Identify which cell holds the provided text, then report its (X, Y) central coordinate. 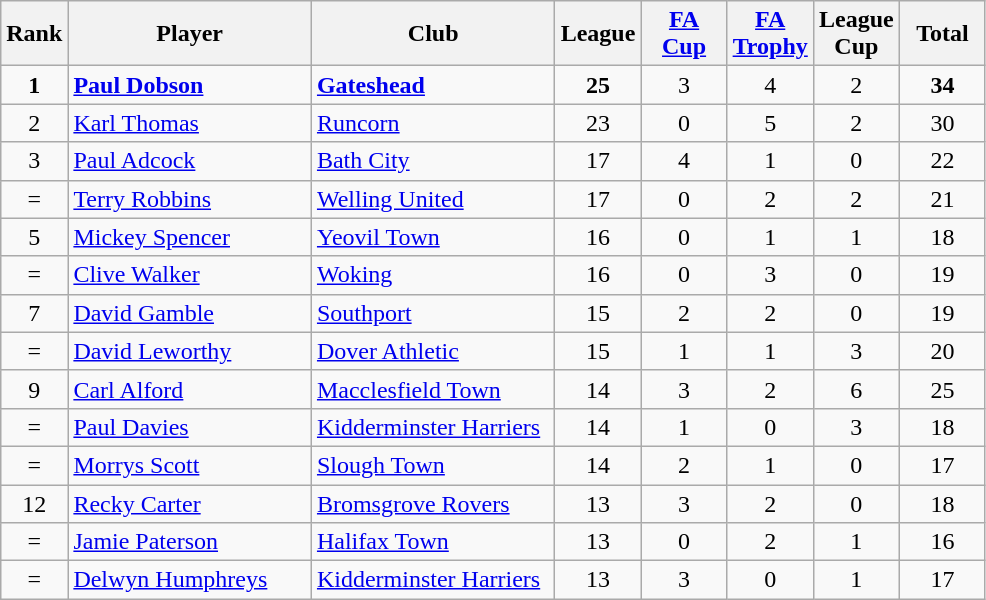
Paul Davies (190, 427)
Woking (433, 275)
9 (34, 389)
Total (942, 34)
21 (942, 199)
David Leworthy (190, 351)
Bromsgrove Rovers (433, 503)
Jamie Paterson (190, 542)
Clive Walker (190, 275)
Paul Dobson (190, 85)
David Gamble (190, 313)
League (598, 34)
Runcorn (433, 123)
Club (433, 34)
Southport (433, 313)
Slough Town (433, 465)
FA Trophy (770, 34)
12 (34, 503)
Dover Athletic (433, 351)
Macclesfield Town (433, 389)
Paul Adcock (190, 161)
Yeovil Town (433, 237)
Rank (34, 34)
Terry Robbins (190, 199)
FA Cup (684, 34)
23 (598, 123)
22 (942, 161)
Delwyn Humphreys (190, 580)
League Cup (856, 34)
20 (942, 351)
7 (34, 313)
6 (856, 389)
Gateshead (433, 85)
Karl Thomas (190, 123)
Welling United (433, 199)
Mickey Spencer (190, 237)
Morrys Scott (190, 465)
30 (942, 123)
Bath City (433, 161)
Recky Carter (190, 503)
Player (190, 34)
Carl Alford (190, 389)
Halifax Town (433, 542)
34 (942, 85)
